Locate the cell with the specified text and output its (x, y) center coordinate. 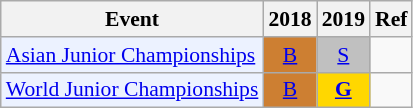
S (344, 55)
2018 (290, 19)
Asian Junior Championships (132, 55)
2019 (344, 19)
G (344, 90)
World Junior Championships (132, 90)
Event (132, 19)
Ref (391, 19)
